Identify which cell holds the provided text, then report its (x, y) central coordinate. 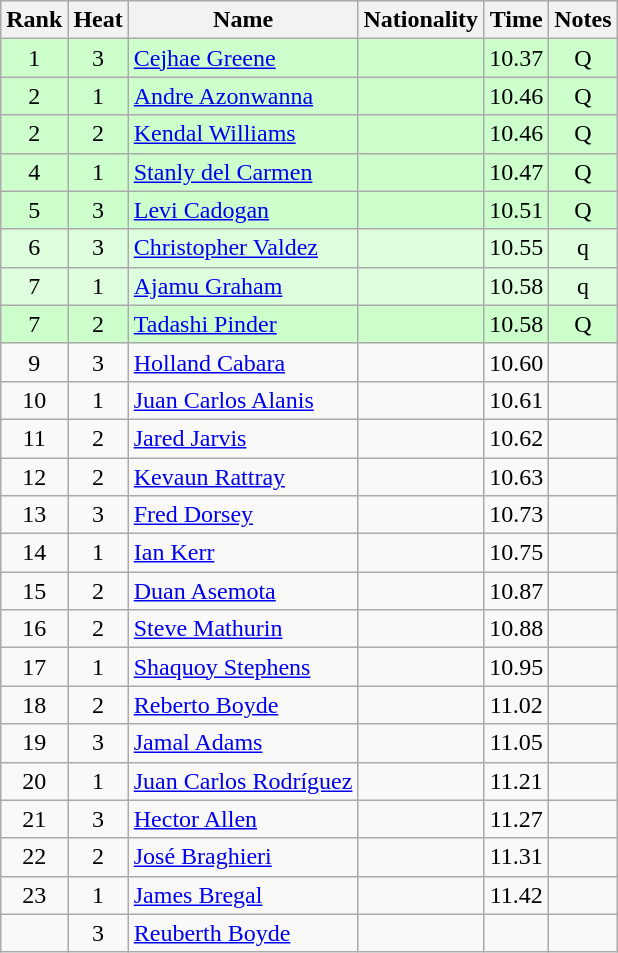
10.51 (516, 210)
Time (516, 20)
11.21 (516, 781)
12 (34, 477)
Andre Azonwanna (243, 96)
Juan Carlos Alanis (243, 400)
10.47 (516, 172)
Cejhae Greene (243, 58)
14 (34, 553)
17 (34, 667)
Duan Asemota (243, 591)
José Braghieri (243, 857)
Jared Jarvis (243, 438)
10.63 (516, 477)
Juan Carlos Rodríguez (243, 781)
Kevaun Rattray (243, 477)
13 (34, 515)
11.02 (516, 705)
10.61 (516, 400)
4 (34, 172)
Reuberth Boyde (243, 933)
11.42 (516, 895)
11.27 (516, 819)
20 (34, 781)
Notes (583, 20)
10.62 (516, 438)
10.95 (516, 667)
James Bregal (243, 895)
23 (34, 895)
10.55 (516, 248)
10 (34, 400)
Tadashi Pinder (243, 324)
16 (34, 629)
15 (34, 591)
18 (34, 705)
19 (34, 743)
10.88 (516, 629)
10.75 (516, 553)
5 (34, 210)
10.37 (516, 58)
Hector Allen (243, 819)
11 (34, 438)
11.05 (516, 743)
Steve Mathurin (243, 629)
10.73 (516, 515)
Reberto Boyde (243, 705)
9 (34, 362)
Ajamu Graham (243, 286)
Rank (34, 20)
Ian Kerr (243, 553)
11.31 (516, 857)
Nationality (421, 20)
21 (34, 819)
Fred Dorsey (243, 515)
Holland Cabara (243, 362)
Kendal Williams (243, 134)
Levi Cadogan (243, 210)
Name (243, 20)
22 (34, 857)
10.87 (516, 591)
10.60 (516, 362)
Shaquoy Stephens (243, 667)
Stanly del Carmen (243, 172)
Christopher Valdez (243, 248)
Jamal Adams (243, 743)
Heat (98, 20)
6 (34, 248)
